Determine the (X, Y) coordinate at the center of the cell enclosing the given text.  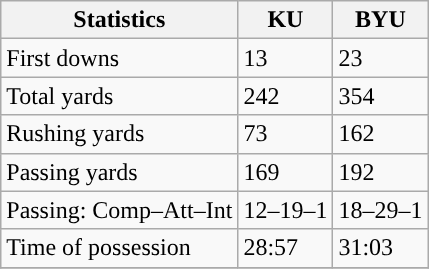
Time of possession (120, 248)
31:03 (380, 248)
192 (380, 172)
162 (380, 134)
KU (286, 20)
13 (286, 58)
242 (286, 96)
Statistics (120, 20)
169 (286, 172)
23 (380, 58)
Passing: Comp–Att–Int (120, 210)
First downs (120, 58)
Total yards (120, 96)
18–29–1 (380, 210)
28:57 (286, 248)
BYU (380, 20)
354 (380, 96)
Rushing yards (120, 134)
Passing yards (120, 172)
73 (286, 134)
12–19–1 (286, 210)
